Determine the [x, y] coordinate at the center of the cell enclosing the given text.  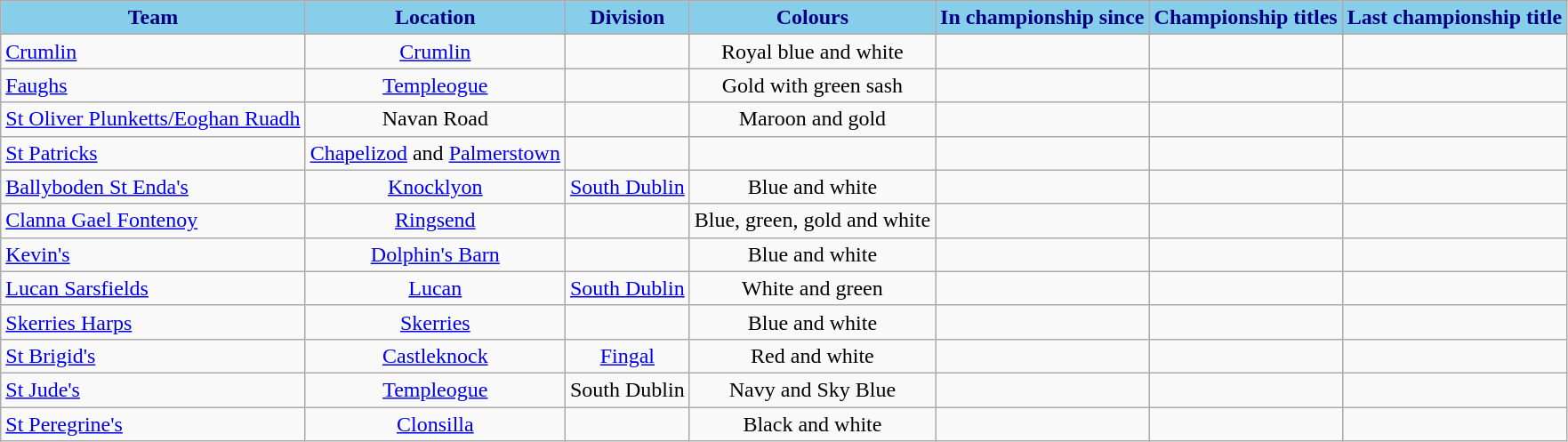
St Patricks [153, 153]
Last championship title [1454, 18]
White and green [812, 288]
Lucan [435, 288]
Blue, green, gold and white [812, 221]
Clanna Gael Fontenoy [153, 221]
Knocklyon [435, 187]
Red and white [812, 356]
St Brigid's [153, 356]
Chapelizod and Palmerstown [435, 153]
Fingal [627, 356]
In championship since [1042, 18]
Castleknock [435, 356]
Lucan Sarsfields [153, 288]
St Oliver Plunketts/Eoghan Ruadh [153, 119]
Black and white [812, 424]
Navan Road [435, 119]
Gold with green sash [812, 85]
Kevin's [153, 254]
Faughs [153, 85]
Ballyboden St Enda's [153, 187]
Dolphin's Barn [435, 254]
Team [153, 18]
Clonsilla [435, 424]
Skerries [435, 322]
Royal blue and white [812, 52]
Skerries Harps [153, 322]
Championship titles [1245, 18]
Colours [812, 18]
Navy and Sky Blue [812, 390]
St Jude's [153, 390]
Ringsend [435, 221]
Maroon and gold [812, 119]
Location [435, 18]
St Peregrine's [153, 424]
Division [627, 18]
